Detect which cell encompasses the target text, then output its [x, y] center coordinate. 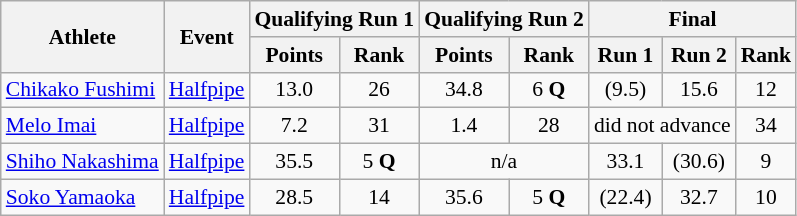
35.6 [464, 197]
26 [379, 90]
Run 2 [698, 55]
13.0 [294, 90]
6 Q [549, 90]
n/a [504, 162]
(9.5) [626, 90]
12 [766, 90]
14 [379, 197]
Run 1 [626, 55]
Chikako Fushimi [82, 90]
Soko Yamaoka [82, 197]
Melo Imai [82, 126]
9 [766, 162]
33.1 [626, 162]
7.2 [294, 126]
28 [549, 126]
Event [207, 36]
34.8 [464, 90]
Qualifying Run 1 [334, 19]
1.4 [464, 126]
34 [766, 126]
(22.4) [626, 197]
10 [766, 197]
32.7 [698, 197]
Shiho Nakashima [82, 162]
Final [692, 19]
Qualifying Run 2 [504, 19]
31 [379, 126]
15.6 [698, 90]
Athlete [82, 36]
(30.6) [698, 162]
did not advance [662, 126]
35.5 [294, 162]
28.5 [294, 197]
